Pinpoint the cell where the given text exists, returning its [x, y] midpoint coordinate. 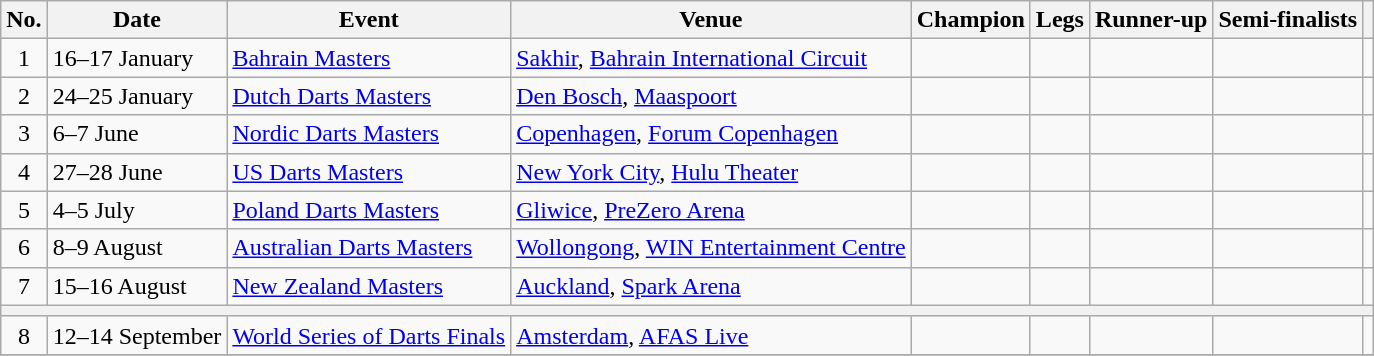
6 [24, 248]
15–16 August [137, 286]
Event [369, 20]
16–17 January [137, 58]
3 [24, 134]
Poland Darts Masters [369, 210]
Champion [970, 20]
Venue [712, 20]
Runner-up [1151, 20]
Bahrain Masters [369, 58]
Australian Darts Masters [369, 248]
8 [24, 335]
Copenhagen, Forum Copenhagen [712, 134]
24–25 January [137, 96]
8–9 August [137, 248]
New York City, Hulu Theater [712, 172]
No. [24, 20]
5 [24, 210]
Wollongong, WIN Entertainment Centre [712, 248]
Amsterdam, AFAS Live [712, 335]
US Darts Masters [369, 172]
Date [137, 20]
2 [24, 96]
12–14 September [137, 335]
1 [24, 58]
4–5 July [137, 210]
Dutch Darts Masters [369, 96]
Den Bosch, Maaspoort [712, 96]
Legs [1060, 20]
Sakhir, Bahrain International Circuit [712, 58]
Auckland, Spark Arena [712, 286]
Nordic Darts Masters [369, 134]
7 [24, 286]
Gliwice, PreZero Arena [712, 210]
4 [24, 172]
Semi-finalists [1288, 20]
27–28 June [137, 172]
World Series of Darts Finals [369, 335]
New Zealand Masters [369, 286]
6–7 June [137, 134]
